Return (X, Y) of the center of cell containing provided text 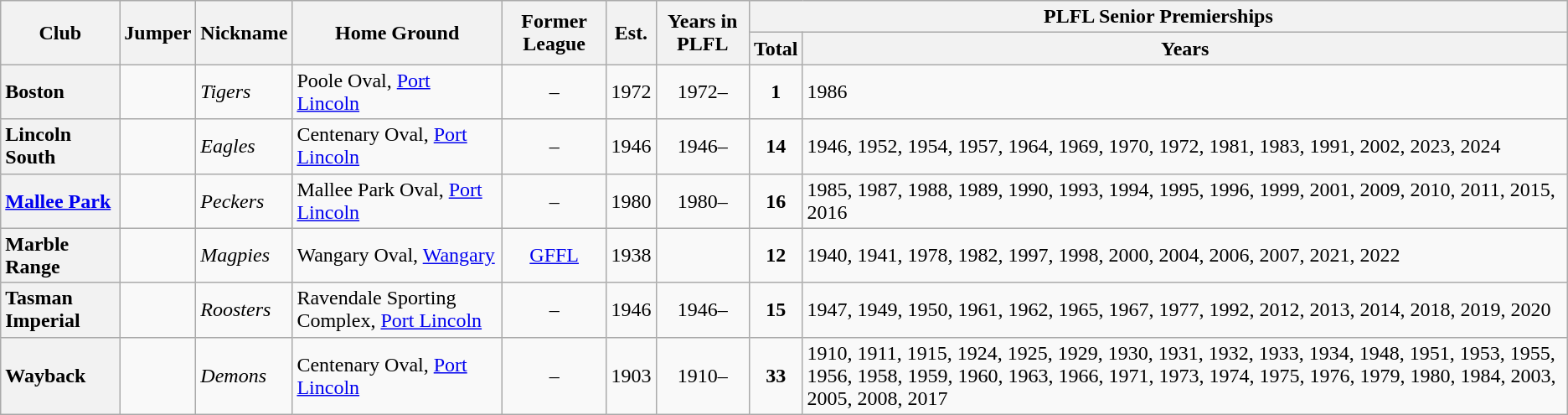
1972– (703, 92)
Ravendale Sporting Complex, Port Lincoln (397, 310)
Tasman Imperial (60, 310)
Poole Oval, Port Lincoln (397, 92)
12 (776, 255)
1980 (632, 201)
1938 (632, 255)
Years in PLFL (703, 33)
1972 (632, 92)
Wangary Oval, Wangary (397, 255)
Jumper (157, 33)
Eagles (245, 146)
Marble Range (60, 255)
Nickname (245, 33)
Tigers (245, 92)
1903 (632, 376)
1980– (703, 201)
1910– (703, 376)
Former League (554, 33)
Mallee Park (60, 201)
Boston (60, 92)
Club (60, 33)
Est. (632, 33)
GFFL (554, 255)
1946, 1952, 1954, 1957, 1964, 1969, 1970, 1972, 1981, 1983, 1991, 2002, 2023, 2024 (1184, 146)
Peckers (245, 201)
1985, 1987, 1988, 1989, 1990, 1993, 1994, 1995, 1996, 1999, 2001, 2009, 2010, 2011, 2015, 2016 (1184, 201)
Mallee Park Oval, Port Lincoln (397, 201)
1 (776, 92)
1986 (1184, 92)
Demons (245, 376)
14 (776, 146)
33 (776, 376)
Total (776, 49)
16 (776, 201)
Wayback (60, 376)
15 (776, 310)
Home Ground (397, 33)
1947, 1949, 1950, 1961, 1962, 1965, 1967, 1977, 1992, 2012, 2013, 2014, 2018, 2019, 2020 (1184, 310)
Roosters (245, 310)
Years (1184, 49)
Magpies (245, 255)
PLFL Senior Premierships (1159, 17)
Lincoln South (60, 146)
1940, 1941, 1978, 1982, 1997, 1998, 2000, 2004, 2006, 2007, 2021, 2022 (1184, 255)
